Locate the cell with the specified text and output its (X, Y) center coordinate. 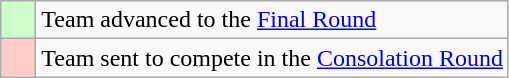
Team sent to compete in the Consolation Round (272, 58)
Team advanced to the Final Round (272, 20)
